Locate the cell with the specified text and output its [X, Y] center coordinate. 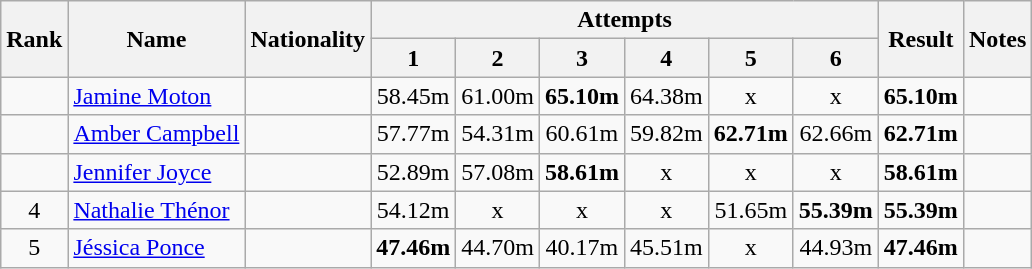
59.82m [666, 134]
2 [498, 58]
57.08m [498, 172]
58.45m [414, 96]
Notes [997, 39]
44.70m [498, 248]
Name [156, 39]
Rank [34, 39]
44.93m [836, 248]
45.51m [666, 248]
1 [414, 58]
Attempts [625, 20]
Jennifer Joyce [156, 172]
Jéssica Ponce [156, 248]
60.61m [582, 134]
Amber Campbell [156, 134]
Result [920, 39]
64.38m [666, 96]
Jamine Moton [156, 96]
3 [582, 58]
51.65m [750, 210]
62.66m [836, 134]
52.89m [414, 172]
57.77m [414, 134]
54.31m [498, 134]
61.00m [498, 96]
54.12m [414, 210]
Nathalie Thénor [156, 210]
40.17m [582, 248]
6 [836, 58]
Nationality [308, 39]
